For the text-containing cell, return its midpoint in (x, y) coordinate format. 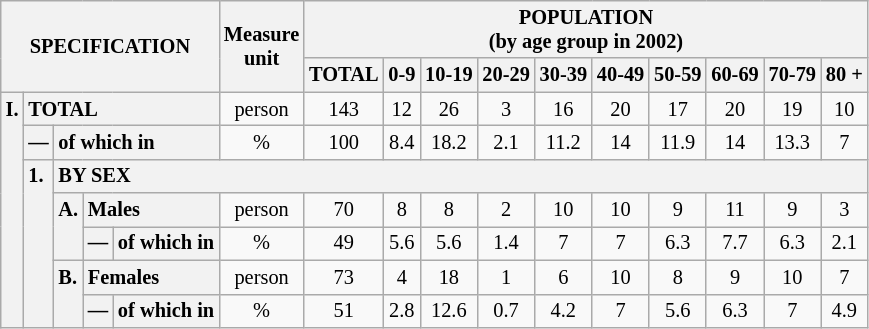
50-59 (678, 75)
17 (678, 109)
51 (344, 311)
20-29 (506, 75)
A. (68, 226)
0.7 (506, 311)
7.7 (734, 243)
4 (402, 277)
70 (344, 210)
40-49 (620, 75)
26 (448, 109)
POPULATION (by age group in 2002) (586, 29)
18.2 (448, 142)
100 (344, 142)
18 (448, 277)
2 (506, 210)
70-79 (792, 75)
10-19 (448, 75)
B. (68, 294)
73 (344, 277)
80 + (844, 75)
49 (344, 243)
11.9 (678, 142)
1. (38, 243)
30-39 (564, 75)
Males (151, 210)
16 (564, 109)
11.2 (564, 142)
SPECIFICATION (110, 46)
BY SEX (461, 176)
1 (506, 277)
6 (564, 277)
4.9 (844, 311)
12 (402, 109)
19 (792, 109)
8.4 (402, 142)
0-9 (402, 75)
Females (151, 277)
I. (12, 210)
Measure unit (262, 46)
4.2 (564, 311)
2.8 (402, 311)
13.3 (792, 142)
11 (734, 210)
60-69 (734, 75)
12.6 (448, 311)
1.4 (506, 243)
143 (344, 109)
